Capture the cell that displays the provided text and extract its [x, y] central coordinate. 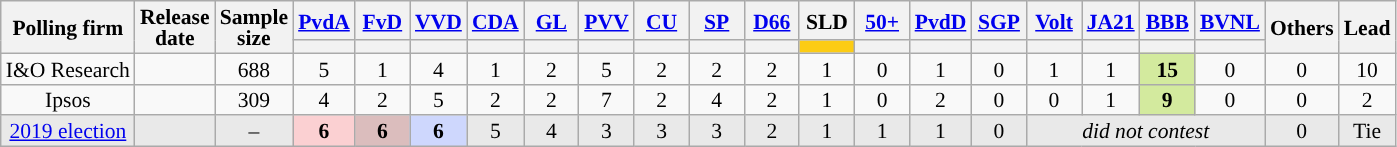
PvdD [941, 20]
CDA [496, 20]
I&O Research [68, 68]
SLD [826, 20]
Volt [1054, 20]
D66 [772, 20]
SGP [998, 20]
Polling firm [68, 27]
309 [254, 100]
Ipsos [68, 100]
10 [1368, 68]
– [254, 132]
50+ [882, 20]
688 [254, 68]
15 [1168, 68]
Lead [1368, 27]
PvdA [324, 20]
Tie [1368, 132]
CU [662, 20]
BBB [1168, 20]
VVD [438, 20]
BVNL [1230, 20]
Releasedate [175, 27]
9 [1168, 100]
Others [1302, 27]
7 [606, 100]
2019 election [68, 132]
PVV [606, 20]
Samplesize [254, 27]
GL [552, 20]
JA21 [1111, 20]
did not contest [1145, 132]
SP [716, 20]
FvD [382, 20]
